Return [x, y] of the center of cell containing provided text 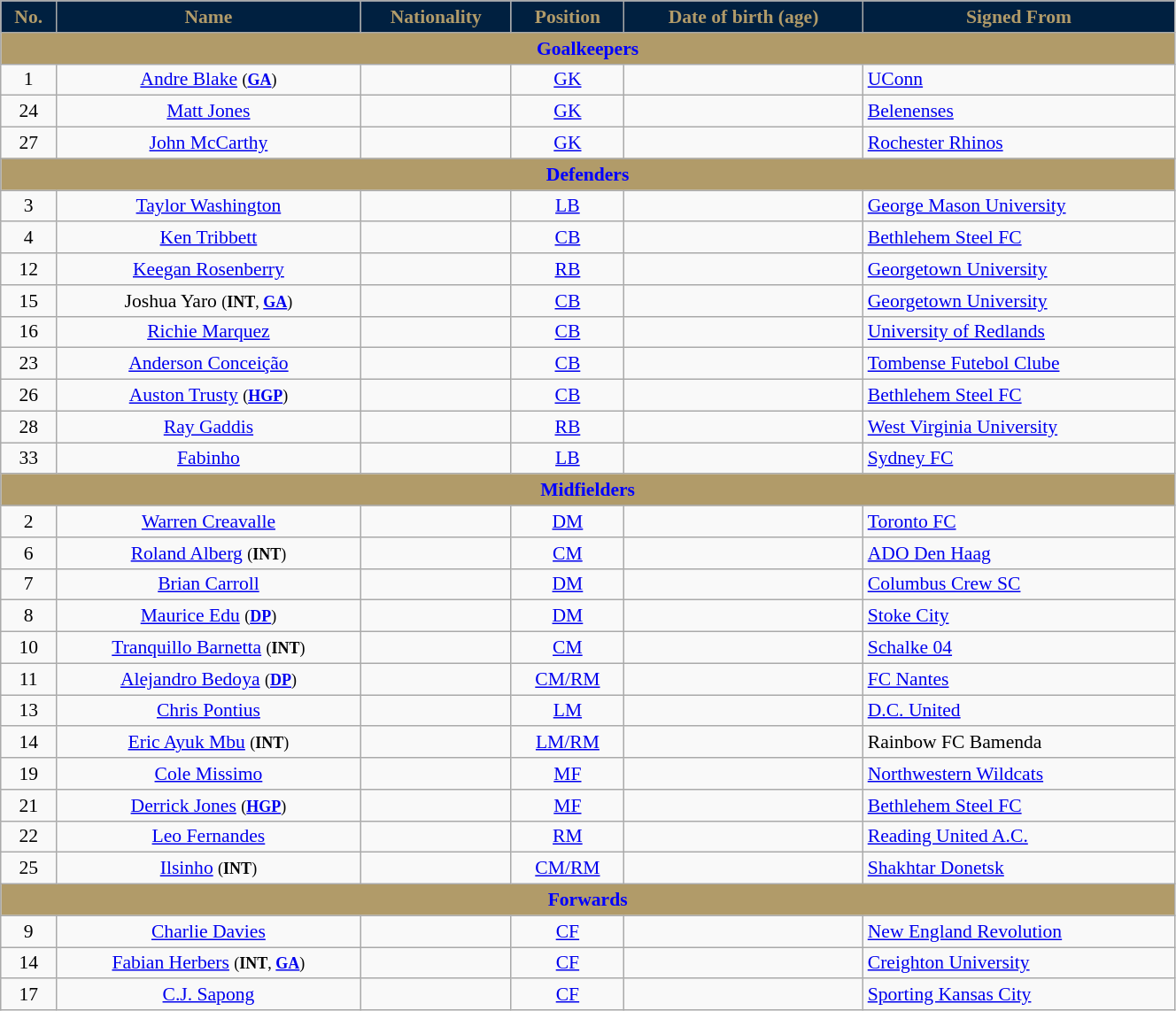
8 [28, 616]
Forwards [588, 900]
Stoke City [1019, 616]
Charlie Davies [209, 931]
Sporting Kansas City [1019, 995]
Schalke 04 [1019, 648]
Shakhtar Donetsk [1019, 868]
C.J. Sapong [209, 995]
19 [28, 774]
Matt Jones [209, 112]
LM [567, 711]
Fabinho [209, 459]
Auston Trusty (HGP) [209, 396]
No. [28, 17]
Goalkeepers [588, 49]
FC Nantes [1019, 679]
Taylor Washington [209, 206]
Signed From [1019, 17]
3 [28, 206]
Andre Blake (GA) [209, 80]
Ilsinho (INT) [209, 868]
West Virginia University [1019, 427]
Nationality [436, 17]
11 [28, 679]
15 [28, 301]
Cole Missimo [209, 774]
28 [28, 427]
Sydney FC [1019, 459]
24 [28, 112]
Joshua Yaro (INT, GA) [209, 301]
Position [567, 17]
Derrick Jones (HGP) [209, 806]
Name [209, 17]
Defenders [588, 174]
27 [28, 143]
10 [28, 648]
Ray Gaddis [209, 427]
Brian Carroll [209, 584]
UConn [1019, 80]
Rochester Rhinos [1019, 143]
26 [28, 396]
Anderson Conceição [209, 364]
New England Revolution [1019, 931]
George Mason University [1019, 206]
University of Redlands [1019, 332]
Warren Creavalle [209, 521]
Ken Tribbett [209, 238]
Midfielders [588, 490]
Toronto FC [1019, 521]
Creighton University [1019, 963]
John McCarthy [209, 143]
22 [28, 837]
Richie Marquez [209, 332]
Tombense Futebol Clube [1019, 364]
Eric Ayuk Mbu (INT) [209, 743]
LM/RM [567, 743]
16 [28, 332]
Reading United A.C. [1019, 837]
Belenenses [1019, 112]
4 [28, 238]
D.C. United [1019, 711]
ADO Den Haag [1019, 553]
13 [28, 711]
Maurice Edu (DP) [209, 616]
RM [567, 837]
Keegan Rosenberry [209, 269]
9 [28, 931]
12 [28, 269]
Northwestern Wildcats [1019, 774]
21 [28, 806]
7 [28, 584]
25 [28, 868]
17 [28, 995]
Fabian Herbers (INT, GA) [209, 963]
6 [28, 553]
2 [28, 521]
Roland Alberg (INT) [209, 553]
Rainbow FC Bamenda [1019, 743]
Columbus Crew SC [1019, 584]
Alejandro Bedoya (DP) [209, 679]
Chris Pontius [209, 711]
33 [28, 459]
Leo Fernandes [209, 837]
23 [28, 364]
Date of birth (age) [743, 17]
Tranquillo Barnetta (INT) [209, 648]
1 [28, 80]
